Return the [X, Y] coordinate for the center point of the cell that contains the specified text.  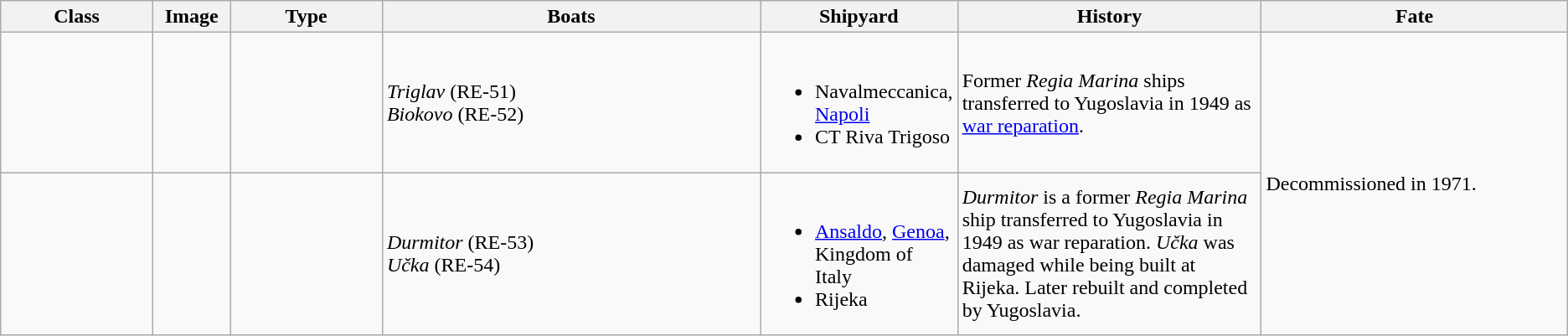
Image [191, 17]
Navalmeccanica, NapoliCT Riva Trigoso [859, 102]
History [1109, 17]
Decommissioned in 1971. [1414, 184]
Type [307, 17]
Durmitor (RE-53)Učka (RE-54) [571, 254]
Former Regia Marina ships transferred to Yugoslavia in 1949 as war reparation. [1109, 102]
Fate [1414, 17]
Shipyard [859, 17]
Class [77, 17]
Ansaldo, Genoa, Kingdom of ItalyRijeka [859, 254]
Boats [571, 17]
Triglav (RE-51)Biokovo (RE-52) [571, 102]
